From the cell containing the given text, extract its center point as [X, Y] coordinate. 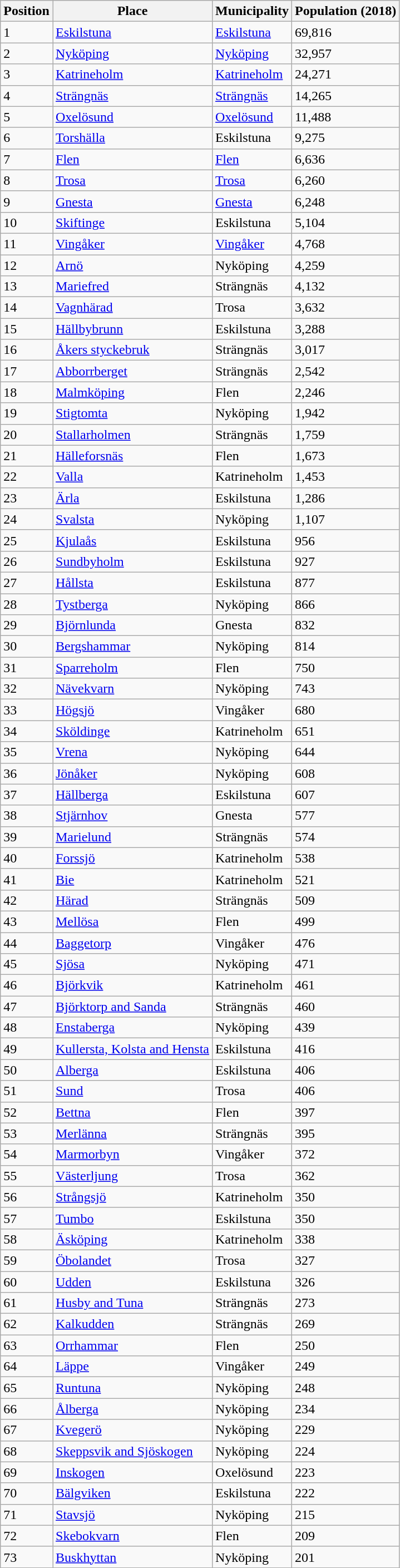
416 [346, 1049]
4,259 [346, 265]
Hållsta [132, 583]
201 [346, 1557]
362 [346, 1176]
269 [346, 1324]
20 [27, 435]
5 [27, 117]
Baggetorp [132, 943]
209 [346, 1536]
1,107 [346, 519]
Björkvik [132, 985]
249 [346, 1367]
53 [27, 1133]
28 [27, 604]
23 [27, 498]
Bie [132, 879]
24 [27, 519]
33 [27, 710]
56 [27, 1197]
11 [27, 244]
Kjulaås [132, 540]
471 [346, 964]
6,248 [346, 201]
32,957 [346, 53]
29 [27, 625]
55 [27, 1176]
499 [346, 921]
248 [346, 1388]
866 [346, 604]
50 [27, 1070]
26 [27, 561]
Municipality [251, 11]
Sund [132, 1091]
Position [27, 11]
956 [346, 540]
61 [27, 1303]
Alberga [132, 1070]
44 [27, 943]
832 [346, 625]
577 [346, 816]
743 [346, 689]
Hällbybrunn [132, 329]
1,759 [346, 435]
3,288 [346, 329]
397 [346, 1112]
521 [346, 879]
66 [27, 1409]
1,286 [346, 498]
10 [27, 223]
476 [346, 943]
38 [27, 816]
509 [346, 900]
234 [346, 1409]
Sundbyholm [132, 561]
Jönåker [132, 773]
Sjösa [132, 964]
215 [346, 1515]
46 [27, 985]
62 [27, 1324]
Stavsjö [132, 1515]
2,542 [346, 371]
6 [27, 138]
59 [27, 1260]
2 [27, 53]
680 [346, 710]
11,488 [346, 117]
3,017 [346, 350]
Enstaberga [132, 1028]
65 [27, 1388]
Härad [132, 900]
9 [27, 201]
Husby and Tuna [132, 1303]
338 [346, 1239]
Udden [132, 1281]
Ärla [132, 498]
223 [346, 1472]
877 [346, 583]
Kullersta, Kolsta and Hensta [132, 1049]
54 [27, 1155]
Orrhammar [132, 1345]
Runtuna [132, 1388]
Bergshammar [132, 647]
6,260 [346, 180]
3,632 [346, 308]
Västerljung [132, 1176]
574 [346, 837]
Åkers styckebruk [132, 350]
69,816 [346, 32]
222 [346, 1493]
32 [27, 689]
64 [27, 1367]
69 [27, 1472]
Kalkudden [132, 1324]
68 [27, 1451]
372 [346, 1155]
5,104 [346, 223]
Stallarholmen [132, 435]
22 [27, 477]
19 [27, 413]
15 [27, 329]
Mariefred [132, 287]
644 [346, 752]
Vrena [132, 752]
Öbolandet [132, 1260]
52 [27, 1112]
70 [27, 1493]
Torshälla [132, 138]
Marielund [132, 837]
57 [27, 1218]
9,275 [346, 138]
Kvegerö [132, 1430]
Malmköping [132, 392]
750 [346, 668]
Tumbo [132, 1218]
7 [27, 159]
Population (2018) [346, 11]
273 [346, 1303]
13 [27, 287]
Nävekvarn [132, 689]
814 [346, 647]
45 [27, 964]
Sköldinge [132, 731]
Hälleforsnäs [132, 456]
326 [346, 1281]
1,942 [346, 413]
72 [27, 1536]
395 [346, 1133]
35 [27, 752]
Tystberga [132, 604]
Svalsta [132, 519]
37 [27, 795]
927 [346, 561]
Stjärnhov [132, 816]
18 [27, 392]
461 [346, 985]
36 [27, 773]
58 [27, 1239]
Inskogen [132, 1472]
538 [346, 858]
Björktorp and Sanda [132, 1007]
Buskhyttan [132, 1557]
43 [27, 921]
14,265 [346, 96]
31 [27, 668]
3 [27, 75]
49 [27, 1049]
Strångsjö [132, 1197]
48 [27, 1028]
Högsjö [132, 710]
25 [27, 540]
439 [346, 1028]
39 [27, 837]
Skiftinge [132, 223]
30 [27, 647]
17 [27, 371]
4,768 [346, 244]
51 [27, 1091]
27 [27, 583]
Skebokvarn [132, 1536]
Stigtomta [132, 413]
Skeppsvik and Sjöskogen [132, 1451]
608 [346, 773]
60 [27, 1281]
Mellösa [132, 921]
Forssjö [132, 858]
1 [27, 32]
1,673 [346, 456]
Place [132, 11]
Ålberga [132, 1409]
Merlänna [132, 1133]
Björnlunda [132, 625]
Arnö [132, 265]
651 [346, 731]
224 [346, 1451]
34 [27, 731]
47 [27, 1007]
Bettna [132, 1112]
6,636 [346, 159]
Sparreholm [132, 668]
Bälgviken [132, 1493]
40 [27, 858]
Äsköping [132, 1239]
229 [346, 1430]
607 [346, 795]
Läppe [132, 1367]
16 [27, 350]
460 [346, 1007]
8 [27, 180]
71 [27, 1515]
67 [27, 1430]
Vagnhärad [132, 308]
24,271 [346, 75]
63 [27, 1345]
4 [27, 96]
12 [27, 265]
Abborrberget [132, 371]
Hällberga [132, 795]
73 [27, 1557]
41 [27, 879]
Marmorbyn [132, 1155]
2,246 [346, 392]
1,453 [346, 477]
327 [346, 1260]
250 [346, 1345]
42 [27, 900]
Valla [132, 477]
21 [27, 456]
14 [27, 308]
4,132 [346, 287]
